From the cell containing the given text, extract its center point as (X, Y) coordinate. 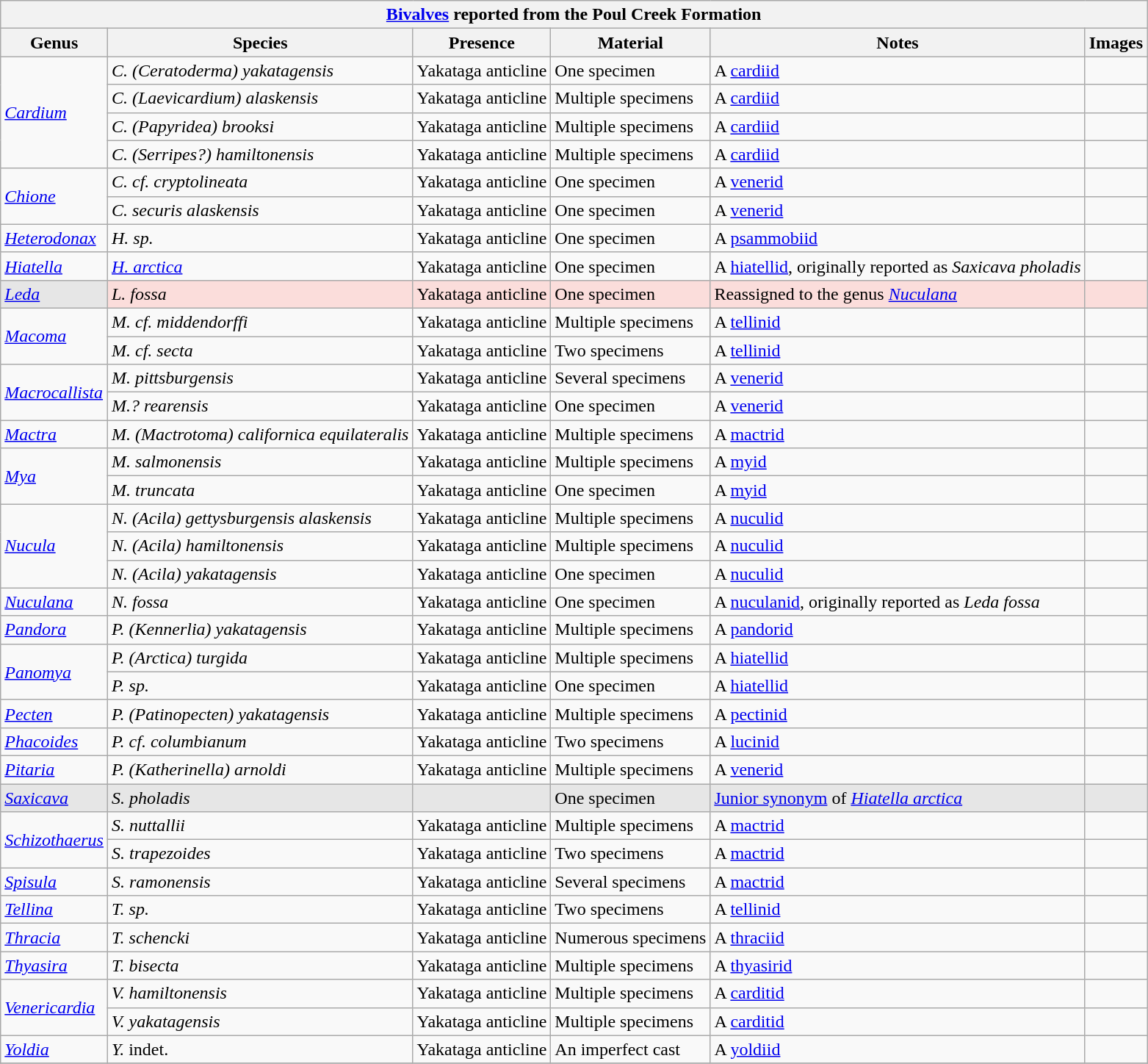
Notes (898, 43)
A thyasirid (898, 966)
Yoldia (54, 1049)
Hiatella (54, 266)
Material (630, 43)
Spisula (54, 882)
M. (Mactrotoma) californica equilateralis (260, 434)
Nuculana (54, 602)
Bivalves reported from the Poul Creek Formation (574, 15)
M. pittsburgensis (260, 378)
Reassigned to the genus Nuculana (898, 294)
Cardium (54, 112)
M. cf. middendorffi (260, 322)
Pecten (54, 713)
Leda (54, 294)
V. hamiltonensis (260, 993)
V. yakatagensis (260, 1021)
A pandorid (898, 630)
Images (1116, 43)
Mactra (54, 434)
P. (Katherinella) arnoldi (260, 769)
C. (Laevicardium) alaskensis (260, 98)
C. (Papyridea) brooksi (260, 126)
N. (Acila) yakatagensis (260, 574)
Genus (54, 43)
A pectinid (898, 713)
M. truncata (260, 490)
Numerous specimens (630, 938)
T. schencki (260, 938)
Mya (54, 476)
M.? rearensis (260, 406)
Venericardia (54, 1007)
Macrocallista (54, 392)
N. fossa (260, 602)
Panomya (54, 672)
M. salmonensis (260, 462)
A yoldiid (898, 1049)
Y. indet. (260, 1049)
Pandora (54, 630)
T. bisecta (260, 966)
Macoma (54, 336)
P. cf. columbianum (260, 741)
C. (Ceratoderma) yakatagensis (260, 71)
Chione (54, 196)
Thyasira (54, 966)
Species (260, 43)
C. securis alaskensis (260, 210)
P. (Kennerlia) yakatagensis (260, 630)
A psammobiid (898, 238)
Pitaria (54, 769)
P. (Patinopecten) yakatagensis (260, 713)
N. (Acila) hamiltonensis (260, 546)
A thraciid (898, 938)
N. (Acila) gettysburgensis alaskensis (260, 518)
Phacoides (54, 741)
Heterodonax (54, 238)
An imperfect cast (630, 1049)
Junior synonym of Hiatella arctica (898, 797)
L. fossa (260, 294)
M. cf. secta (260, 351)
S. pholadis (260, 797)
Schizothaerus (54, 840)
Saxicava (54, 797)
T. sp. (260, 910)
A nuculanid, originally reported as Leda fossa (898, 602)
H. sp. (260, 238)
H. arctica (260, 266)
S. nuttallii (260, 826)
S. trapezoides (260, 854)
Nucula (54, 546)
S. ramonensis (260, 882)
C. cf. cryptolineata (260, 182)
A lucinid (898, 741)
Presence (482, 43)
A hiatellid, originally reported as Saxicava pholadis (898, 266)
C. (Serripes?) hamiltonensis (260, 154)
P. (Arctica) turgida (260, 658)
Tellina (54, 910)
Thracia (54, 938)
P. sp. (260, 686)
